For the text-containing cell, return its midpoint in (x, y) coordinate format. 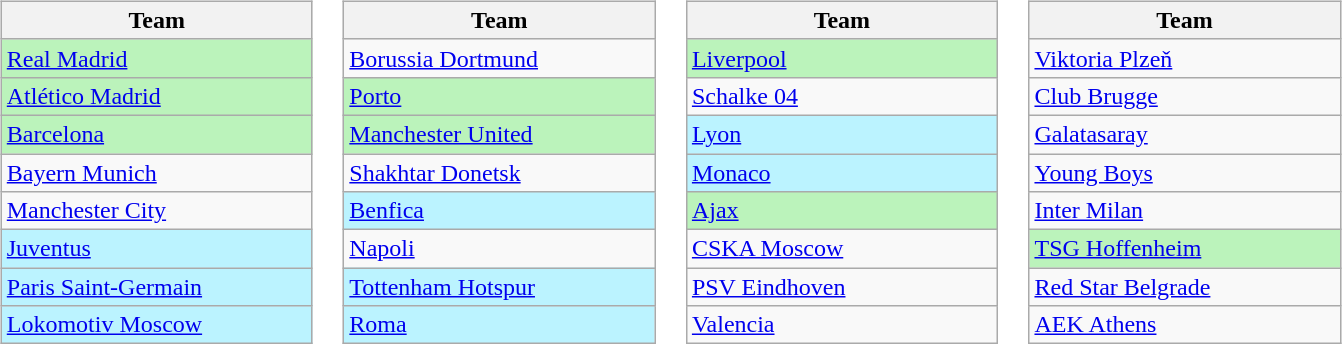
Club Brugge (1184, 96)
Benfica (500, 211)
Porto (500, 96)
Atlético Madrid (156, 96)
AEK Athens (1184, 325)
Galatasaray (1184, 134)
Schalke 04 (842, 96)
Bayern Munich (156, 173)
Ajax (842, 211)
Monaco (842, 173)
Barcelona (156, 134)
Lokomotiv Moscow (156, 325)
Red Star Belgrade (1184, 287)
Lyon (842, 134)
Manchester United (500, 134)
Young Boys (1184, 173)
Shakhtar Donetsk (500, 173)
Paris Saint-Germain (156, 287)
TSG Hoffenheim (1184, 249)
Napoli (500, 249)
Juventus (156, 249)
Viktoria Plzeň (1184, 58)
Valencia (842, 325)
CSKA Moscow (842, 249)
Manchester City (156, 211)
Roma (500, 325)
Borussia Dortmund (500, 58)
Tottenham Hotspur (500, 287)
Inter Milan (1184, 211)
PSV Eindhoven (842, 287)
Real Madrid (156, 58)
Liverpool (842, 58)
